Find where the given text appears and provide that cell's center as [x, y] coordinate. 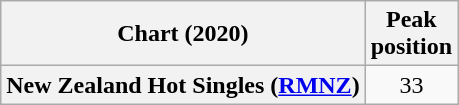
New Zealand Hot Singles (RMNZ) [183, 85]
33 [411, 85]
Peakposition [411, 34]
Chart (2020) [183, 34]
